Detect which cell encompasses the target text, then output its [x, y] center coordinate. 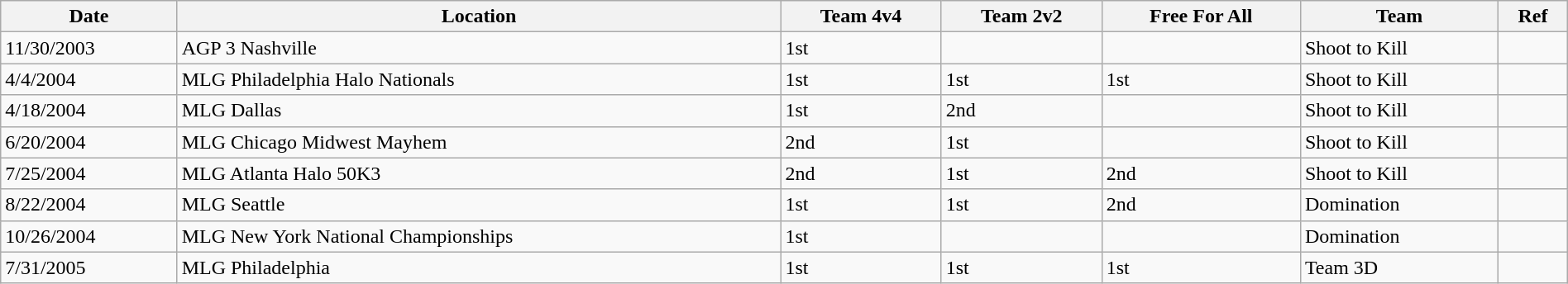
MLG Philadelphia Halo Nationals [479, 79]
Date [89, 17]
6/20/2004 [89, 142]
7/31/2005 [89, 267]
4/4/2004 [89, 79]
4/18/2004 [89, 111]
Location [479, 17]
7/25/2004 [89, 173]
Team 2v2 [1021, 17]
MLG Atlanta Halo 50K3 [479, 173]
Team [1399, 17]
MLG Chicago Midwest Mayhem [479, 142]
8/22/2004 [89, 205]
Team 4v4 [861, 17]
10/26/2004 [89, 236]
Team 3D [1399, 267]
MLG New York National Championships [479, 236]
MLG Philadelphia [479, 267]
AGP 3 Nashville [479, 48]
MLG Dallas [479, 111]
Free For All [1201, 17]
11/30/2003 [89, 48]
Ref [1533, 17]
MLG Seattle [479, 205]
